Capture the cell that displays the provided text and extract its (X, Y) central coordinate. 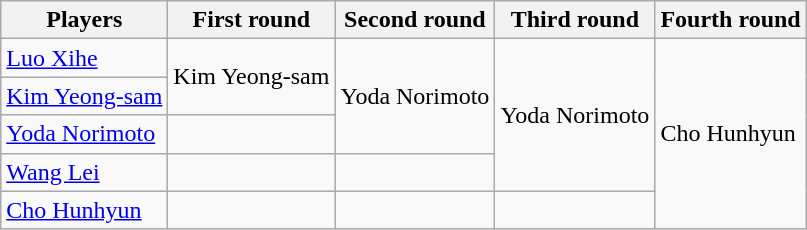
Second round (415, 20)
Wang Lei (84, 172)
Fourth round (730, 20)
Players (84, 20)
Third round (575, 20)
Luo Xihe (84, 58)
First round (252, 20)
